Search for the cell housing the specified text and yield its [x, y] center coordinate. 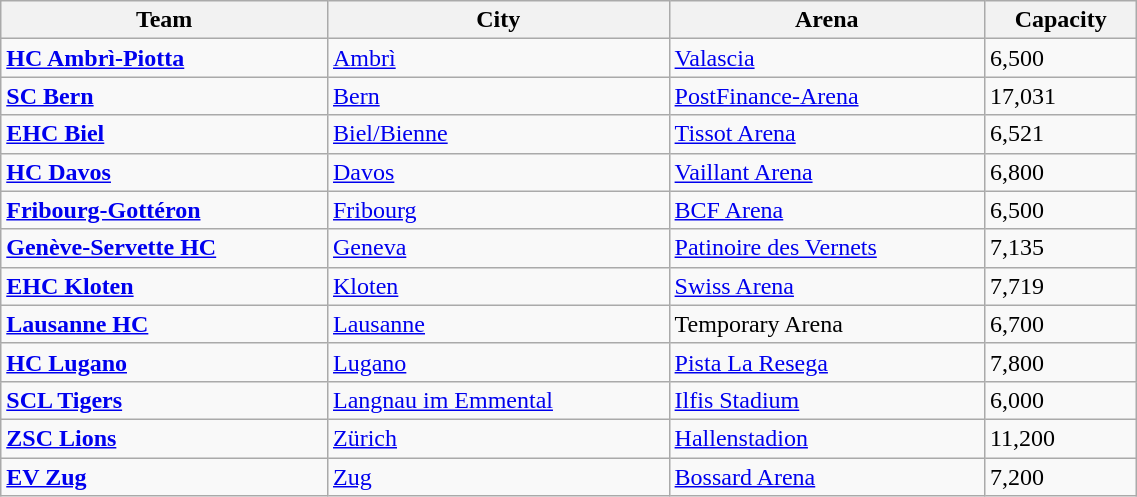
Bossard Arena [826, 477]
17,031 [1060, 96]
HC Ambrì-Piotta [164, 58]
7,719 [1060, 286]
Geneva [498, 248]
Biel/Bienne [498, 134]
Ilfis Stadium [826, 400]
Davos [498, 172]
Team [164, 20]
BCF Arena [826, 210]
Zug [498, 477]
Tissot Arena [826, 134]
Fribourg-Gottéron [164, 210]
Temporary Arena [826, 324]
PostFinance-Arena [826, 96]
HC Davos [164, 172]
Patinoire des Vernets [826, 248]
Zürich [498, 438]
Hallenstadion [826, 438]
7,200 [1060, 477]
Lugano [498, 362]
Kloten [498, 286]
Genève-Servette HC [164, 248]
Capacity [1060, 20]
Fribourg [498, 210]
HC Lugano [164, 362]
Lausanne [498, 324]
SC Bern [164, 96]
SCL Tigers [164, 400]
ZSC Lions [164, 438]
Bern [498, 96]
EV Zug [164, 477]
Pista La Resega [826, 362]
Ambrì [498, 58]
6,800 [1060, 172]
Vaillant Arena [826, 172]
EHC Biel [164, 134]
6,521 [1060, 134]
Swiss Arena [826, 286]
Arena [826, 20]
Langnau im Emmental [498, 400]
6,700 [1060, 324]
7,135 [1060, 248]
City [498, 20]
Lausanne HC [164, 324]
11,200 [1060, 438]
EHC Kloten [164, 286]
6,000 [1060, 400]
Valascia [826, 58]
7,800 [1060, 362]
